Identify which cell holds the provided text, then report its (X, Y) central coordinate. 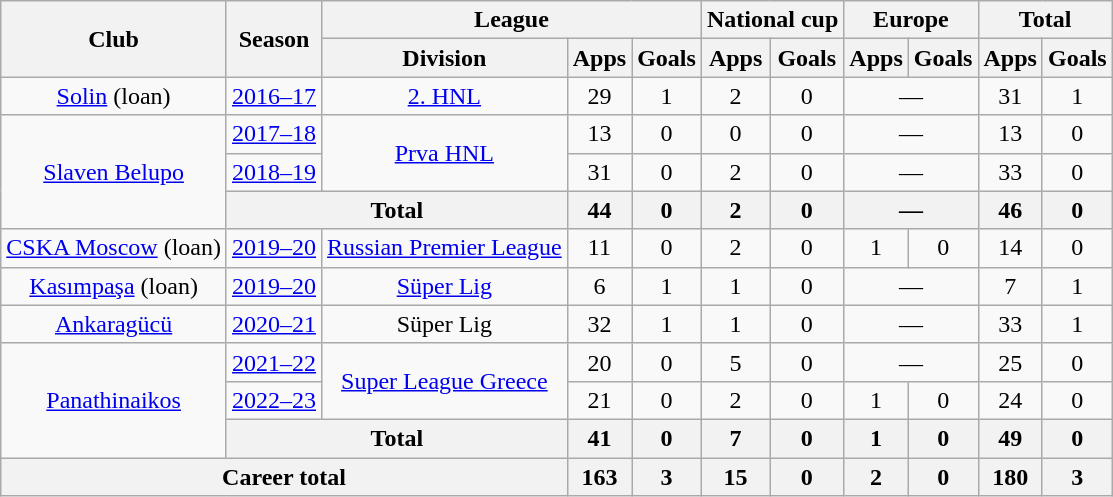
League (512, 20)
14 (1010, 248)
32 (599, 324)
2017–18 (274, 134)
25 (1010, 362)
Division (445, 58)
46 (1010, 210)
National cup (772, 20)
Prva HNL (445, 153)
20 (599, 362)
CSKA Moscow (loan) (114, 248)
41 (599, 438)
Panathinaikos (114, 400)
Career total (284, 477)
180 (1010, 477)
2021–22 (274, 362)
2020–21 (274, 324)
11 (599, 248)
29 (599, 96)
15 (735, 477)
Club (114, 39)
Solin (loan) (114, 96)
Super League Greece (445, 381)
2. HNL (445, 96)
163 (599, 477)
2018–19 (274, 172)
Russian Premier League (445, 248)
5 (735, 362)
21 (599, 400)
24 (1010, 400)
Kasımpaşa (loan) (114, 286)
2016–17 (274, 96)
Season (274, 39)
Slaven Belupo (114, 172)
44 (599, 210)
2022–23 (274, 400)
Ankaragücü (114, 324)
6 (599, 286)
Europe (911, 20)
49 (1010, 438)
